Locate the cell with the specified text and output its (X, Y) center coordinate. 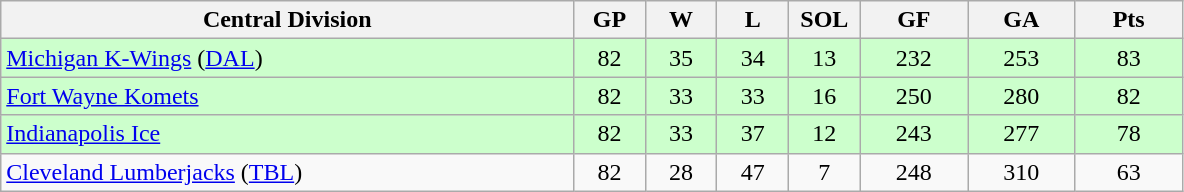
Cleveland Lumberjacks (TBL) (288, 172)
243 (914, 134)
232 (914, 58)
GF (914, 20)
34 (753, 58)
277 (1022, 134)
L (753, 20)
Central Division (288, 20)
37 (753, 134)
W (681, 20)
28 (681, 172)
SOL (825, 20)
GA (1022, 20)
248 (914, 172)
35 (681, 58)
63 (1129, 172)
13 (825, 58)
310 (1022, 172)
Michigan K-Wings (DAL) (288, 58)
Pts (1129, 20)
GP (610, 20)
280 (1022, 96)
253 (1022, 58)
7 (825, 172)
12 (825, 134)
Indianapolis Ice (288, 134)
83 (1129, 58)
250 (914, 96)
16 (825, 96)
78 (1129, 134)
Fort Wayne Komets (288, 96)
47 (753, 172)
